Output the (X, Y) coordinate of the center of the cell containing the given text.  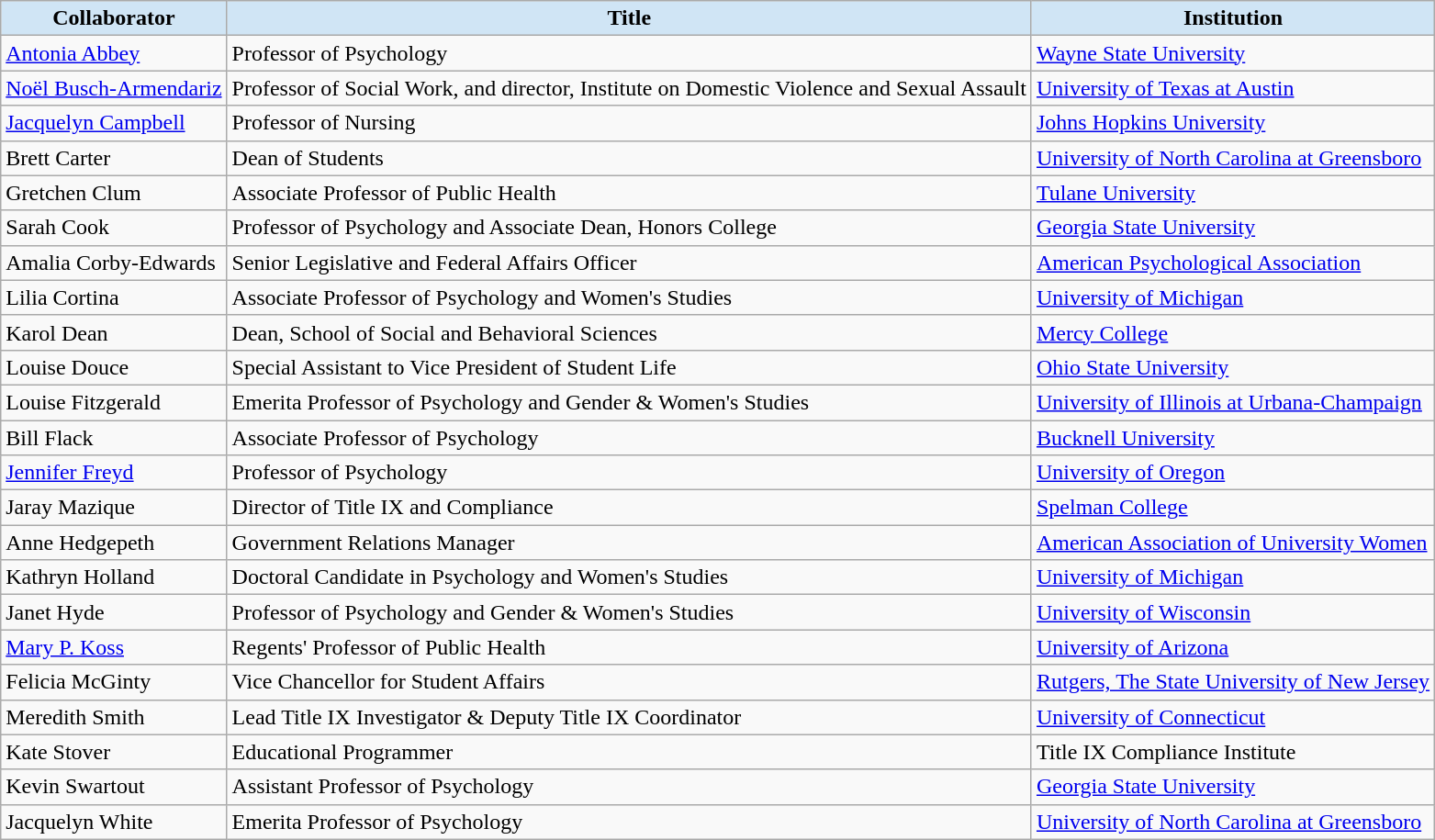
Felicia McGinty (114, 682)
University of Arizona (1232, 647)
Karol Dean (114, 332)
Associate Professor of Psychology (629, 438)
Professor of Social Work, and director, Institute on Domestic Violence and Sexual Assault (629, 88)
Professor of Psychology and Associate Dean, Honors College (629, 228)
Dean of Students (629, 158)
Doctoral Candidate in Psychology and Women's Studies (629, 577)
Lead Title IX Investigator & Deputy Title IX Coordinator (629, 717)
Lilia Cortina (114, 297)
Regents' Professor of Public Health (629, 647)
Rutgers, The State University of New Jersey (1232, 682)
Mary P. Koss (114, 647)
Spelman College (1232, 508)
Tulane University (1232, 193)
University of Wisconsin (1232, 612)
Meredith Smith (114, 717)
Director of Title IX and Compliance (629, 508)
Gretchen Clum (114, 193)
Jacquelyn White (114, 822)
University of Texas at Austin (1232, 88)
Kathryn Holland (114, 577)
University of Oregon (1232, 473)
Wayne State University (1232, 53)
Professor of Nursing (629, 123)
Educational Programmer (629, 752)
Louise Douce (114, 367)
American Psychological Association (1232, 263)
Johns Hopkins University (1232, 123)
Ohio State University (1232, 367)
Title (629, 18)
Emerita Professor of Psychology and Gender & Women's Studies (629, 402)
Associate Professor of Psychology and Women's Studies (629, 297)
Amalia Corby-Edwards (114, 263)
Special Assistant to Vice President of Student Life (629, 367)
Anne Hedgepeth (114, 543)
Institution (1232, 18)
Louise Fitzgerald (114, 402)
Collaborator (114, 18)
University of Illinois at Urbana-Champaign (1232, 402)
Kate Stover (114, 752)
Jaray Mazique (114, 508)
Sarah Cook (114, 228)
Janet Hyde (114, 612)
Kevin Swartout (114, 787)
Assistant Professor of Psychology (629, 787)
Jennifer Freyd (114, 473)
Mercy College (1232, 332)
Noël Busch-Armendariz (114, 88)
Emerita Professor of Psychology (629, 822)
Professor of Psychology and Gender & Women's Studies (629, 612)
University of Connecticut (1232, 717)
Bucknell University (1232, 438)
Title IX Compliance Institute (1232, 752)
Brett Carter (114, 158)
American Association of University Women (1232, 543)
Senior Legislative and Federal Affairs Officer (629, 263)
Jacquelyn Campbell (114, 123)
Dean, School of Social and Behavioral Sciences (629, 332)
Antonia Abbey (114, 53)
Vice Chancellor for Student Affairs (629, 682)
Government Relations Manager (629, 543)
Bill Flack (114, 438)
Associate Professor of Public Health (629, 193)
